Capture the cell that displays the provided text and extract its [X, Y] central coordinate. 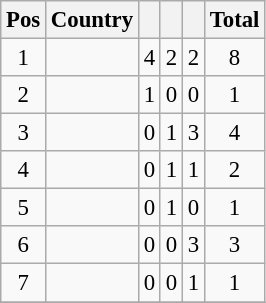
5 [24, 208]
7 [24, 283]
8 [234, 58]
6 [24, 245]
Country [92, 20]
Pos [24, 20]
Total [234, 20]
